Provide the [X, Y] coordinate of the cell's center where the given text is located.  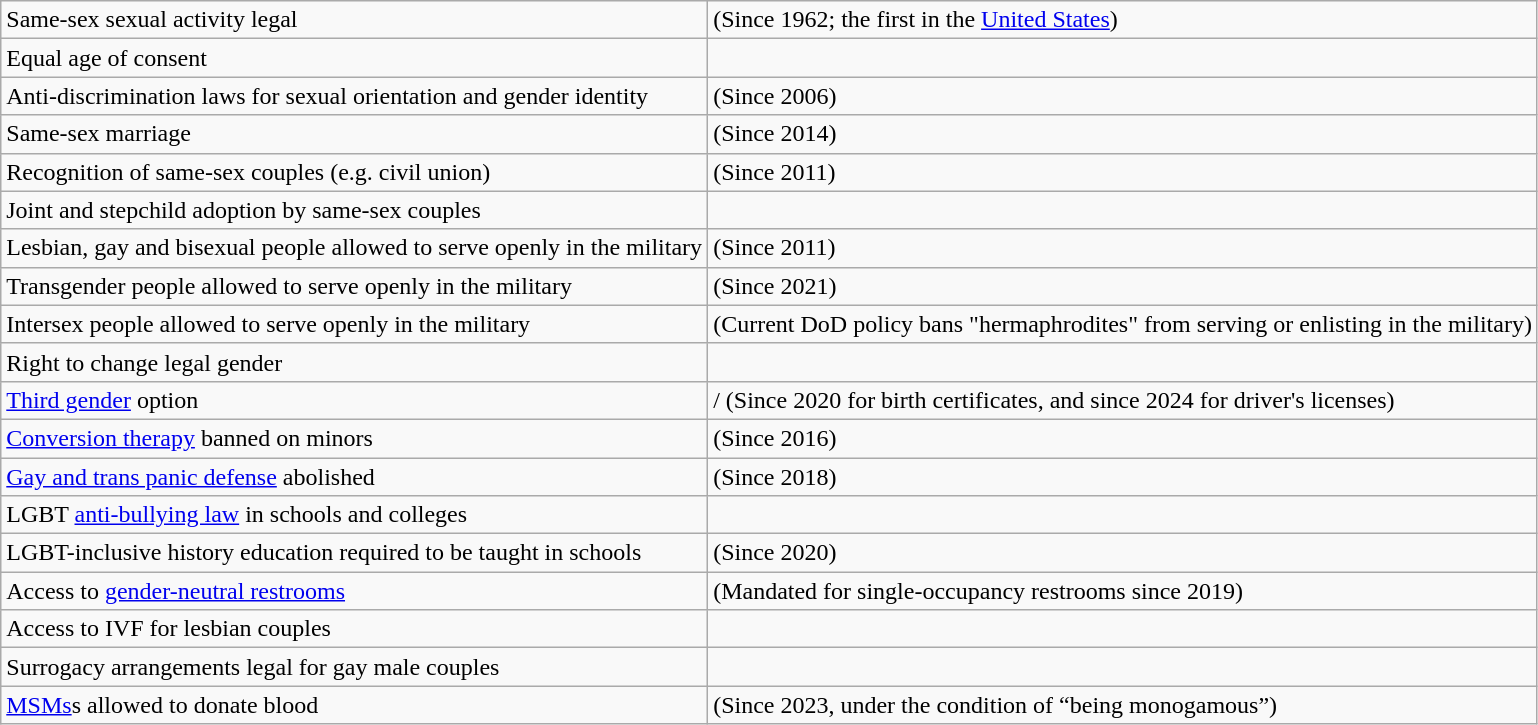
(Since 2021) [1123, 286]
Same-sex marriage [354, 134]
Lesbian, gay and bisexual people allowed to serve openly in the military [354, 248]
(Since 2016) [1123, 438]
(Current DoD policy bans "hermaphrodites" from serving or enlisting in the military) [1123, 324]
LGBT anti-bullying law in schools and colleges [354, 515]
MSMss allowed to donate blood [354, 705]
Surrogacy arrangements legal for gay male couples [354, 667]
(Since 2020) [1123, 553]
Conversion therapy banned on minors [354, 438]
Gay and trans panic defense abolished [354, 477]
(Since 2006) [1123, 96]
Access to gender-neutral restrooms [354, 591]
(Since 2014) [1123, 134]
Anti-discrimination laws for sexual orientation and gender identity [354, 96]
(Since 2018) [1123, 477]
Equal age of consent [354, 58]
Intersex people allowed to serve openly in the military [354, 324]
Same-sex sexual activity legal [354, 20]
Joint and stepchild adoption by same-sex couples [354, 210]
(Since 1962; the first in the United States) [1123, 20]
Third gender option [354, 400]
(Mandated for single-occupancy restrooms since 2019) [1123, 591]
Access to IVF for lesbian couples [354, 629]
LGBT-inclusive history education required to be taught in schools [354, 553]
Transgender people allowed to serve openly in the military [354, 286]
/ (Since 2020 for birth certificates, and since 2024 for driver's licenses) [1123, 400]
Right to change legal gender [354, 362]
Recognition of same-sex couples (e.g. civil union) [354, 172]
(Since 2023, under the condition of “being monogamous”) [1123, 705]
